Return [x, y] of the center of cell containing provided text 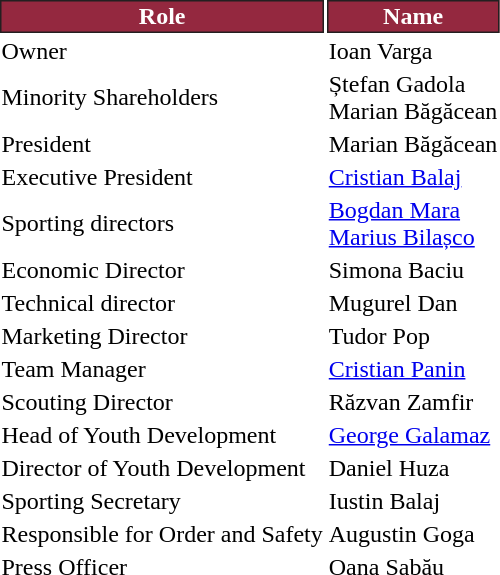
Sporting Secretary [162, 501]
Simona Baciu [413, 270]
Team Manager [162, 369]
Director of Youth Development [162, 468]
Minority Shareholders [162, 98]
George Galamaz [413, 435]
Răzvan Zamfir [413, 402]
Mugurel Dan [413, 303]
Cristian Panin [413, 369]
Responsible for Order and Safety [162, 534]
Executive President [162, 177]
Augustin Goga [413, 534]
Name [413, 16]
Cristian Balaj [413, 177]
Iustin Balaj [413, 501]
Ștefan Gadola Marian Băgăcean [413, 98]
Marian Băgăcean [413, 144]
Bogdan Mara Marius Bilașco [413, 224]
Marketing Director [162, 336]
President [162, 144]
Ioan Varga [413, 51]
Daniel Huza [413, 468]
Scouting Director [162, 402]
Technical director [162, 303]
Sporting directors [162, 224]
Owner [162, 51]
Role [162, 16]
Tudor Pop [413, 336]
Economic Director [162, 270]
Head of Youth Development [162, 435]
